Return [X, Y] of the center of cell containing provided text 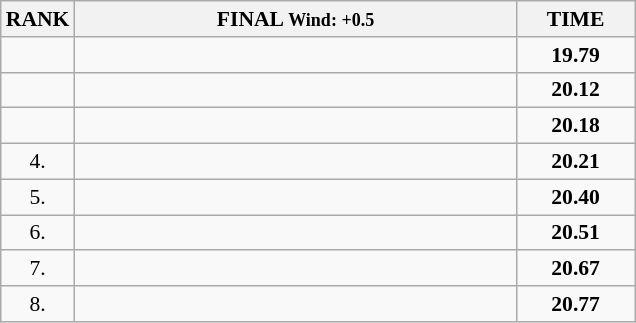
20.67 [576, 269]
RANK [38, 19]
FINAL Wind: +0.5 [295, 19]
4. [38, 162]
20.40 [576, 197]
20.12 [576, 90]
6. [38, 233]
20.77 [576, 304]
20.18 [576, 126]
5. [38, 197]
TIME [576, 19]
19.79 [576, 55]
7. [38, 269]
20.51 [576, 233]
8. [38, 304]
20.21 [576, 162]
